Output the [x, y] coordinate of the center of the cell containing the given text.  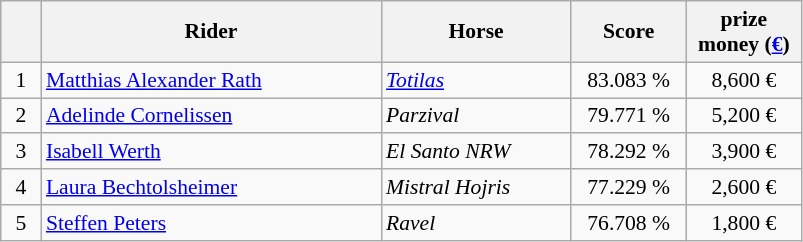
Isabell Werth [211, 152]
1 [21, 80]
Rider [211, 32]
77.229 % [628, 187]
5,200 € [744, 116]
Steffen Peters [211, 223]
5 [21, 223]
Adelinde Cornelissen [211, 116]
2,600 € [744, 187]
3,900 € [744, 152]
Laura Bechtolsheimer [211, 187]
Totilas [476, 80]
83.083 % [628, 80]
76.708 % [628, 223]
1,800 € [744, 223]
79.771 % [628, 116]
2 [21, 116]
78.292 % [628, 152]
prizemoney (€) [744, 32]
Ravel [476, 223]
8,600 € [744, 80]
Parzival [476, 116]
Score [628, 32]
Horse [476, 32]
El Santo NRW [476, 152]
Matthias Alexander Rath [211, 80]
3 [21, 152]
Mistral Hojris [476, 187]
4 [21, 187]
